Pinpoint the cell where the given text exists, returning its [X, Y] midpoint coordinate. 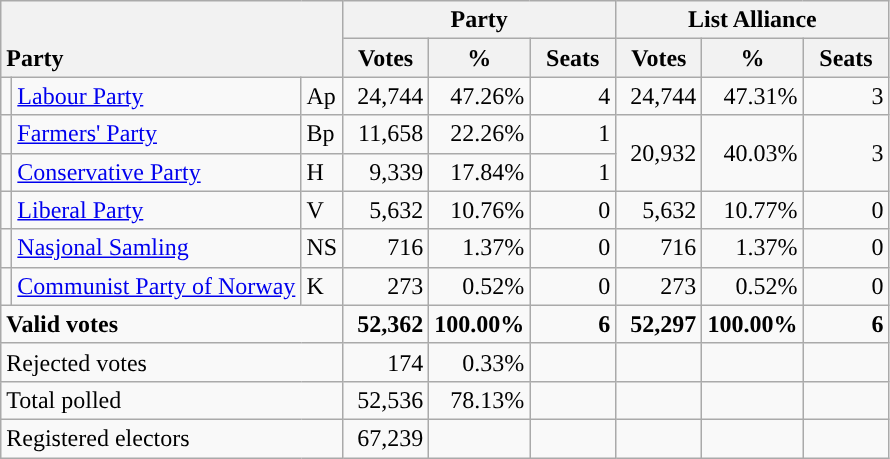
Nasjonal Samling [156, 248]
10.77% [752, 210]
Bp [322, 134]
NS [322, 248]
20,932 [659, 153]
List Alliance [752, 20]
Conservative Party [156, 172]
40.03% [752, 153]
47.26% [480, 96]
17.84% [480, 172]
Ap [322, 96]
Communist Party of Norway [156, 286]
22.26% [480, 134]
H [322, 172]
Registered electors [172, 438]
Valid votes [172, 324]
K [322, 286]
47.31% [752, 96]
52,362 [386, 324]
174 [386, 362]
Total polled [172, 400]
52,297 [659, 324]
Rejected votes [172, 362]
10.76% [480, 210]
Labour Party [156, 96]
67,239 [386, 438]
9,339 [386, 172]
11,658 [386, 134]
52,536 [386, 400]
Farmers' Party [156, 134]
V [322, 210]
0.33% [480, 362]
78.13% [480, 400]
4 [573, 96]
Liberal Party [156, 210]
